Return the [x, y] coordinate for the center point of the cell that contains the specified text.  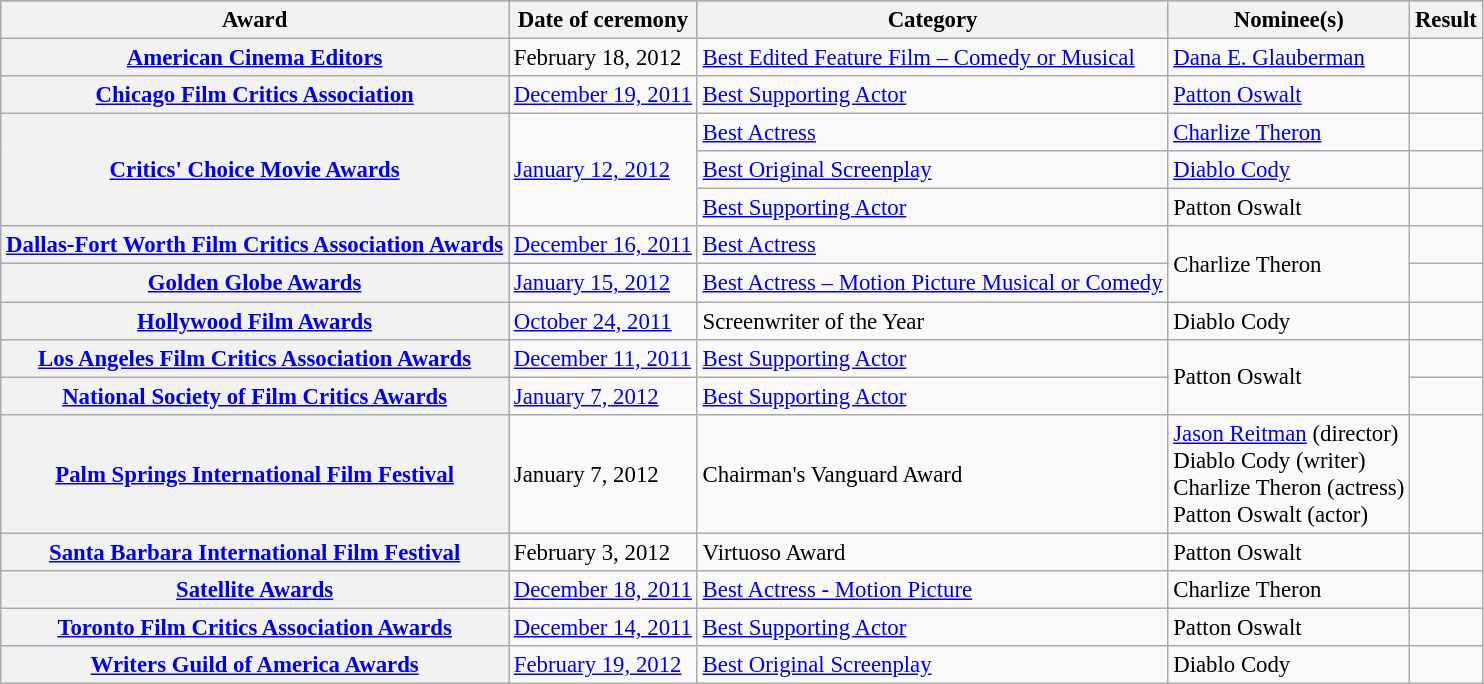
Award [255, 20]
Golden Globe Awards [255, 283]
January 15, 2012 [602, 283]
Jason Reitman (director)Diablo Cody (writer)Charlize Theron (actress)Patton Oswalt (actor) [1289, 474]
Category [932, 20]
Palm Springs International Film Festival [255, 474]
December 16, 2011 [602, 245]
February 19, 2012 [602, 665]
Virtuoso Award [932, 552]
December 14, 2011 [602, 627]
Nominee(s) [1289, 20]
December 11, 2011 [602, 358]
February 3, 2012 [602, 552]
Critics' Choice Movie Awards [255, 170]
Date of ceremony [602, 20]
Writers Guild of America Awards [255, 665]
Best Actress - Motion Picture [932, 590]
Dallas-Fort Worth Film Critics Association Awards [255, 245]
Toronto Film Critics Association Awards [255, 627]
January 12, 2012 [602, 170]
Los Angeles Film Critics Association Awards [255, 358]
Santa Barbara International Film Festival [255, 552]
Hollywood Film Awards [255, 321]
October 24, 2011 [602, 321]
Chicago Film Critics Association [255, 95]
Screenwriter of the Year [932, 321]
Satellite Awards [255, 590]
Result [1446, 20]
Dana E. Glauberman [1289, 58]
American Cinema Editors [255, 58]
Best Edited Feature Film – Comedy or Musical [932, 58]
December 18, 2011 [602, 590]
December 19, 2011 [602, 95]
National Society of Film Critics Awards [255, 396]
Chairman's Vanguard Award [932, 474]
Best Actress – Motion Picture Musical or Comedy [932, 283]
February 18, 2012 [602, 58]
